Return [X, Y] of the center of cell containing provided text 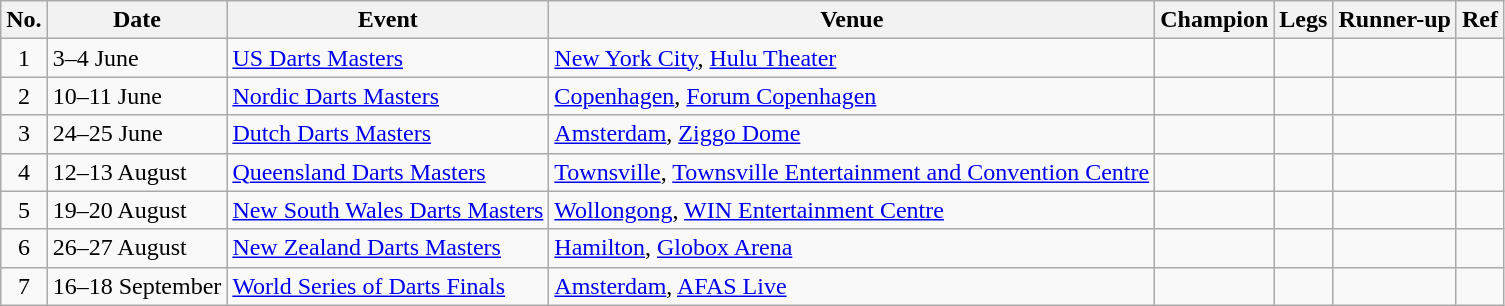
4 [24, 172]
16–18 September [137, 286]
1 [24, 58]
Champion [1214, 20]
26–27 August [137, 248]
No. [24, 20]
7 [24, 286]
10–11 June [137, 96]
Amsterdam, AFAS Live [852, 286]
Venue [852, 20]
Hamilton, Globox Arena [852, 248]
12–13 August [137, 172]
19–20 August [137, 210]
Legs [1304, 20]
3 [24, 134]
Date [137, 20]
New York City, Hulu Theater [852, 58]
3–4 June [137, 58]
Amsterdam, Ziggo Dome [852, 134]
Copenhagen, Forum Copenhagen [852, 96]
Runner-up [1395, 20]
Ref [1480, 20]
Wollongong, WIN Entertainment Centre [852, 210]
6 [24, 248]
World Series of Darts Finals [388, 286]
2 [24, 96]
US Darts Masters [388, 58]
New South Wales Darts Masters [388, 210]
24–25 June [137, 134]
Nordic Darts Masters [388, 96]
New Zealand Darts Masters [388, 248]
Queensland Darts Masters [388, 172]
Dutch Darts Masters [388, 134]
Event [388, 20]
5 [24, 210]
Townsville, Townsville Entertainment and Convention Centre [852, 172]
